From the cell containing the given text, extract its center point as (X, Y) coordinate. 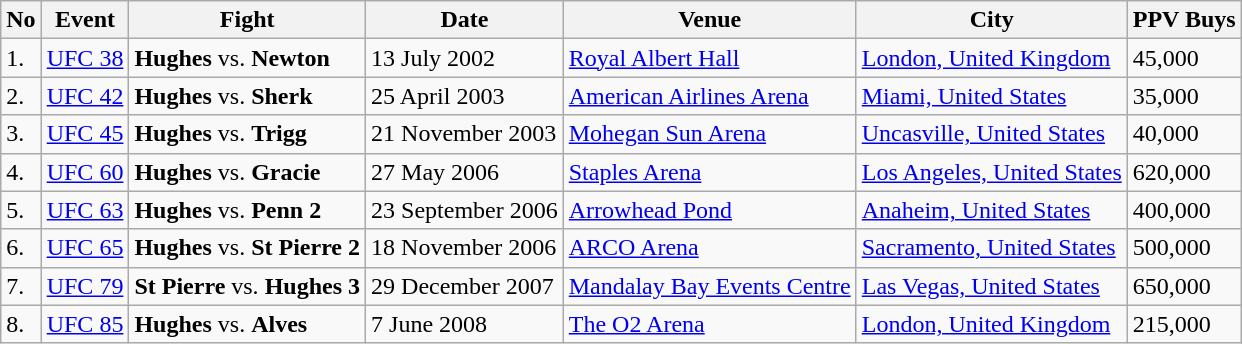
7 June 2008 (465, 324)
Hughes vs. Sherk (248, 96)
400,000 (1184, 210)
Arrowhead Pond (710, 210)
620,000 (1184, 172)
Uncasville, United States (992, 134)
UFC 38 (85, 58)
Hughes vs. Alves (248, 324)
6. (21, 248)
215,000 (1184, 324)
Hughes vs. Newton (248, 58)
Staples Arena (710, 172)
40,000 (1184, 134)
UFC 45 (85, 134)
PPV Buys (1184, 20)
No (21, 20)
4. (21, 172)
City (992, 20)
21 November 2003 (465, 134)
29 December 2007 (465, 286)
Hughes vs. Trigg (248, 134)
ARCO Arena (710, 248)
18 November 2006 (465, 248)
Event (85, 20)
The O2 Arena (710, 324)
23 September 2006 (465, 210)
7. (21, 286)
UFC 60 (85, 172)
Venue (710, 20)
Anaheim, United States (992, 210)
5. (21, 210)
Hughes vs. St Pierre 2 (248, 248)
UFC 63 (85, 210)
Hughes vs. Penn 2 (248, 210)
Miami, United States (992, 96)
UFC 79 (85, 286)
27 May 2006 (465, 172)
Mohegan Sun Arena (710, 134)
1. (21, 58)
Hughes vs. Gracie (248, 172)
500,000 (1184, 248)
St Pierre vs. Hughes 3 (248, 286)
2. (21, 96)
UFC 85 (85, 324)
8. (21, 324)
45,000 (1184, 58)
13 July 2002 (465, 58)
UFC 42 (85, 96)
Sacramento, United States (992, 248)
35,000 (1184, 96)
American Airlines Arena (710, 96)
Mandalay Bay Events Centre (710, 286)
UFC 65 (85, 248)
Fight (248, 20)
3. (21, 134)
Los Angeles, United States (992, 172)
Royal Albert Hall (710, 58)
Date (465, 20)
Las Vegas, United States (992, 286)
25 April 2003 (465, 96)
650,000 (1184, 286)
